Search for the cell housing the specified text and yield its [X, Y] center coordinate. 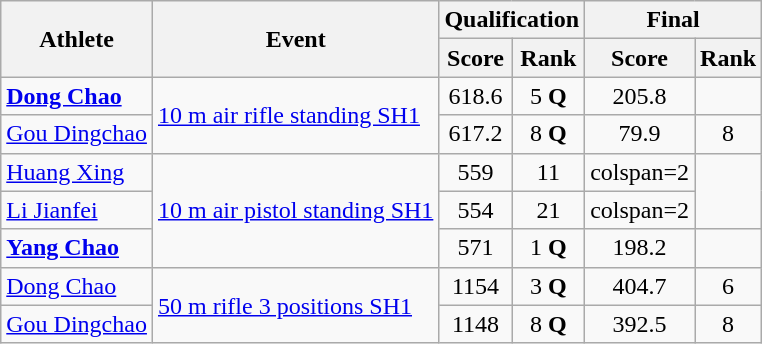
559 [476, 172]
3 Q [548, 286]
1154 [476, 286]
618.6 [476, 96]
Li Jianfei [77, 210]
10 m air pistol standing SH1 [295, 210]
11 [548, 172]
554 [476, 210]
Final [674, 20]
50 m rifle 3 positions SH1 [295, 305]
404.7 [640, 286]
1148 [476, 324]
1 Q [548, 248]
617.2 [476, 134]
5 Q [548, 96]
392.5 [640, 324]
Yang Chao [77, 248]
79.9 [640, 134]
Huang Xing [77, 172]
21 [548, 210]
Event [295, 39]
571 [476, 248]
Qualification [512, 20]
198.2 [640, 248]
205.8 [640, 96]
6 [728, 286]
10 m air rifle standing SH1 [295, 115]
Athlete [77, 39]
